Return (x, y) of the center of cell containing provided text 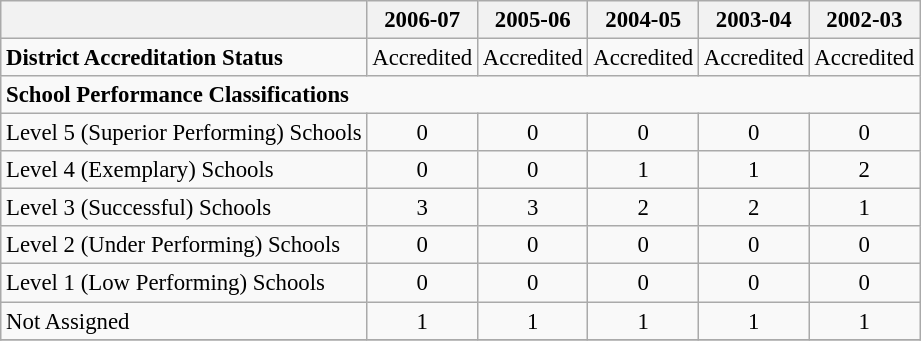
Level 2 (Under Performing) Schools (184, 245)
Level 3 (Successful) Schools (184, 208)
2004-05 (644, 20)
2005-06 (532, 20)
2006-07 (422, 20)
2003-04 (754, 20)
Level 4 (Exemplary) Schools (184, 170)
Level 5 (Superior Performing) Schools (184, 133)
School Performance Classifications (460, 95)
2002-03 (864, 20)
Level 1 (Low Performing) Schools (184, 283)
Not Assigned (184, 321)
District Accreditation Status (184, 58)
